From the cell containing the given text, extract its center point as (x, y) coordinate. 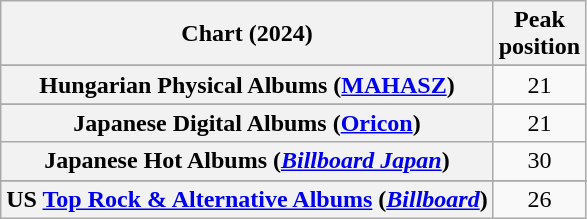
US Top Rock & Alternative Albums (Billboard) (247, 199)
Chart (2024) (247, 34)
Peakposition (539, 34)
30 (539, 161)
Hungarian Physical Albums (MAHASZ) (247, 85)
26 (539, 199)
Japanese Hot Albums (Billboard Japan) (247, 161)
Japanese Digital Albums (Oricon) (247, 123)
